Return [x, y] of the center of cell containing provided text 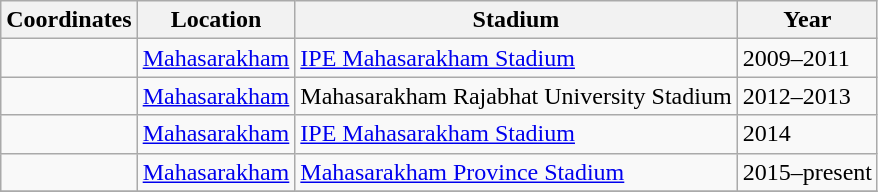
Coordinates [69, 20]
Location [216, 20]
2009–2011 [807, 58]
Stadium [516, 20]
2015–present [807, 172]
Mahasarakham Province Stadium [516, 172]
Mahasarakham Rajabhat University Stadium [516, 96]
2014 [807, 134]
2012–2013 [807, 96]
Year [807, 20]
